Determine the (x, y) coordinate at the center of the cell enclosing the given text.  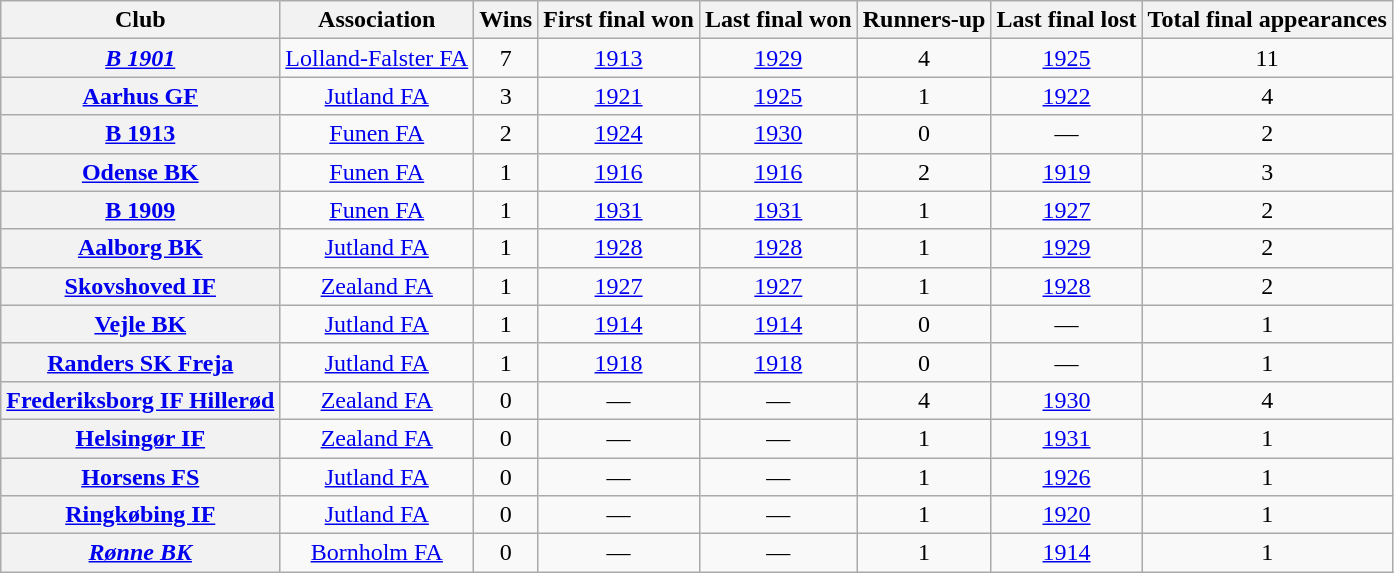
Last final lost (1066, 20)
Wins (506, 20)
Club (140, 20)
Randers SK Freja (140, 362)
1920 (1066, 515)
Vejle BK (140, 324)
Horsens FS (140, 477)
1921 (619, 96)
Frederiksborg IF Hillerød (140, 400)
Odense BK (140, 172)
First final won (619, 20)
1924 (619, 134)
Rønne BK (140, 553)
Helsingør IF (140, 438)
B 1913 (140, 134)
Ringkøbing IF (140, 515)
Runners-up (924, 20)
Skovshoved IF (140, 286)
1922 (1066, 96)
1919 (1066, 172)
Aarhus GF (140, 96)
Lolland-Falster FA (377, 58)
Bornholm FA (377, 553)
Aalborg BK (140, 248)
B 1901 (140, 58)
1913 (619, 58)
Association (377, 20)
11 (1267, 58)
B 1909 (140, 210)
Total final appearances (1267, 20)
7 (506, 58)
Last final won (778, 20)
1926 (1066, 477)
